Search for the cell housing the specified text and yield its (X, Y) center coordinate. 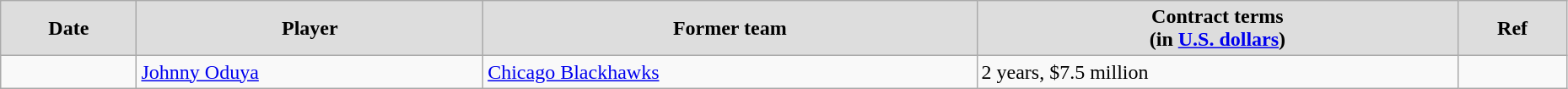
2 years, $7.5 million (1218, 72)
Johnny Oduya (310, 72)
Player (310, 29)
Ref (1513, 29)
Date (69, 29)
Chicago Blackhawks (730, 72)
Contract terms(in U.S. dollars) (1218, 29)
Former team (730, 29)
